Provide the (x, y) coordinate of the cell's center where the given text is located.  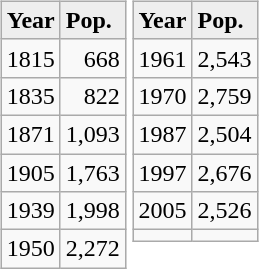
1939 (30, 211)
2,272 (92, 249)
822 (92, 96)
1905 (30, 173)
1970 (162, 96)
1815 (30, 58)
2,676 (224, 173)
1,998 (92, 211)
1835 (30, 96)
1961 (162, 58)
2,526 (224, 211)
1,763 (92, 173)
2,504 (224, 134)
1987 (162, 134)
2,543 (224, 58)
668 (92, 58)
1950 (30, 249)
1,093 (92, 134)
2005 (162, 211)
1871 (30, 134)
1997 (162, 173)
2,759 (224, 96)
